Output the (x, y) coordinate of the center of the cell containing the given text.  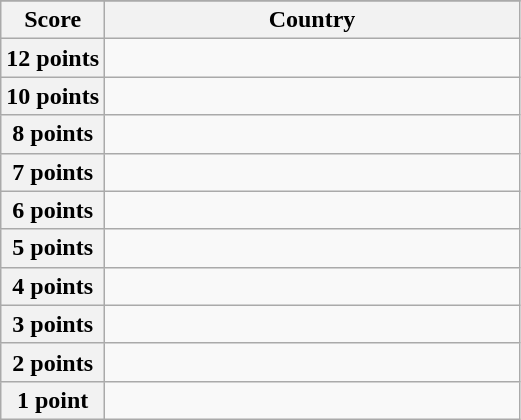
2 points (53, 362)
4 points (53, 286)
12 points (53, 58)
10 points (53, 96)
1 point (53, 400)
Country (312, 20)
8 points (53, 134)
3 points (53, 324)
6 points (53, 210)
Score (53, 20)
7 points (53, 172)
5 points (53, 248)
